Detect which cell encompasses the target text, then output its (x, y) center coordinate. 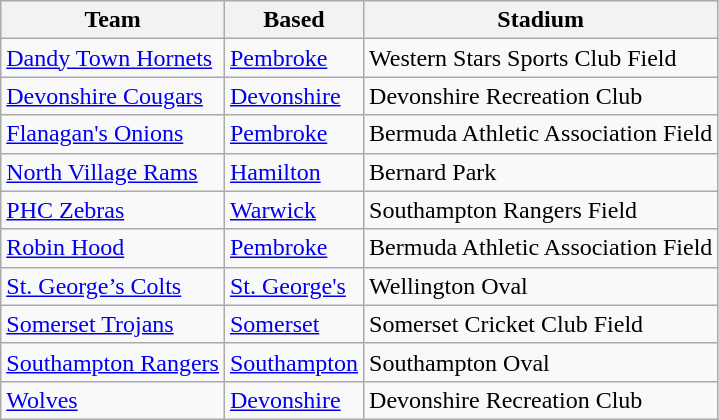
Somerset (294, 324)
PHC Zebras (113, 210)
Dandy Town Hornets (113, 58)
Team (113, 20)
Stadium (541, 20)
Southampton Rangers (113, 362)
Southampton Rangers Field (541, 210)
Somerset Trojans (113, 324)
Somerset Cricket Club Field (541, 324)
St. George's (294, 286)
Wellington Oval (541, 286)
Robin Hood (113, 248)
Southampton (294, 362)
Based (294, 20)
Southampton Oval (541, 362)
Hamilton (294, 172)
St. George’s Colts (113, 286)
Bernard Park (541, 172)
Devonshire Cougars (113, 96)
Western Stars Sports Club Field (541, 58)
Warwick (294, 210)
North Village Rams (113, 172)
Wolves (113, 400)
Flanagan's Onions (113, 134)
